Capture the cell that displays the provided text and extract its (x, y) central coordinate. 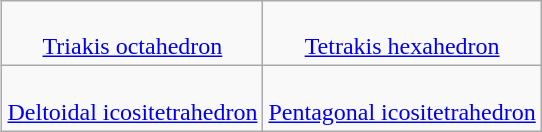
Tetrakis hexahedron (402, 34)
Pentagonal icositetrahedron (402, 98)
Deltoidal icositetrahedron (132, 98)
Triakis octahedron (132, 34)
